From the cell containing the given text, extract its center point as [X, Y] coordinate. 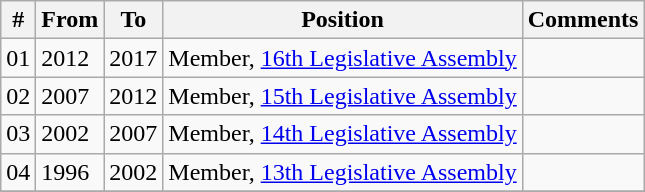
# [18, 20]
01 [18, 58]
2017 [134, 58]
1996 [70, 172]
Member, 16th Legislative Assembly [342, 58]
Member, 13th Legislative Assembly [342, 172]
02 [18, 96]
Position [342, 20]
To [134, 20]
04 [18, 172]
03 [18, 134]
Member, 15th Legislative Assembly [342, 96]
Comments [583, 20]
Member, 14th Legislative Assembly [342, 134]
From [70, 20]
